Extract the (x, y) coordinate from the center of the cell holding the provided text.  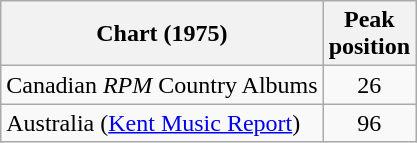
Chart (1975) (162, 34)
Peakposition (369, 34)
26 (369, 85)
96 (369, 123)
Canadian RPM Country Albums (162, 85)
Australia (Kent Music Report) (162, 123)
